Search for the cell housing the specified text and yield its [x, y] center coordinate. 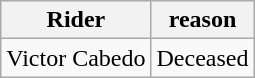
Rider [76, 20]
Deceased [202, 58]
reason [202, 20]
Victor Cabedo [76, 58]
